For the text-containing cell, return its midpoint in (x, y) coordinate format. 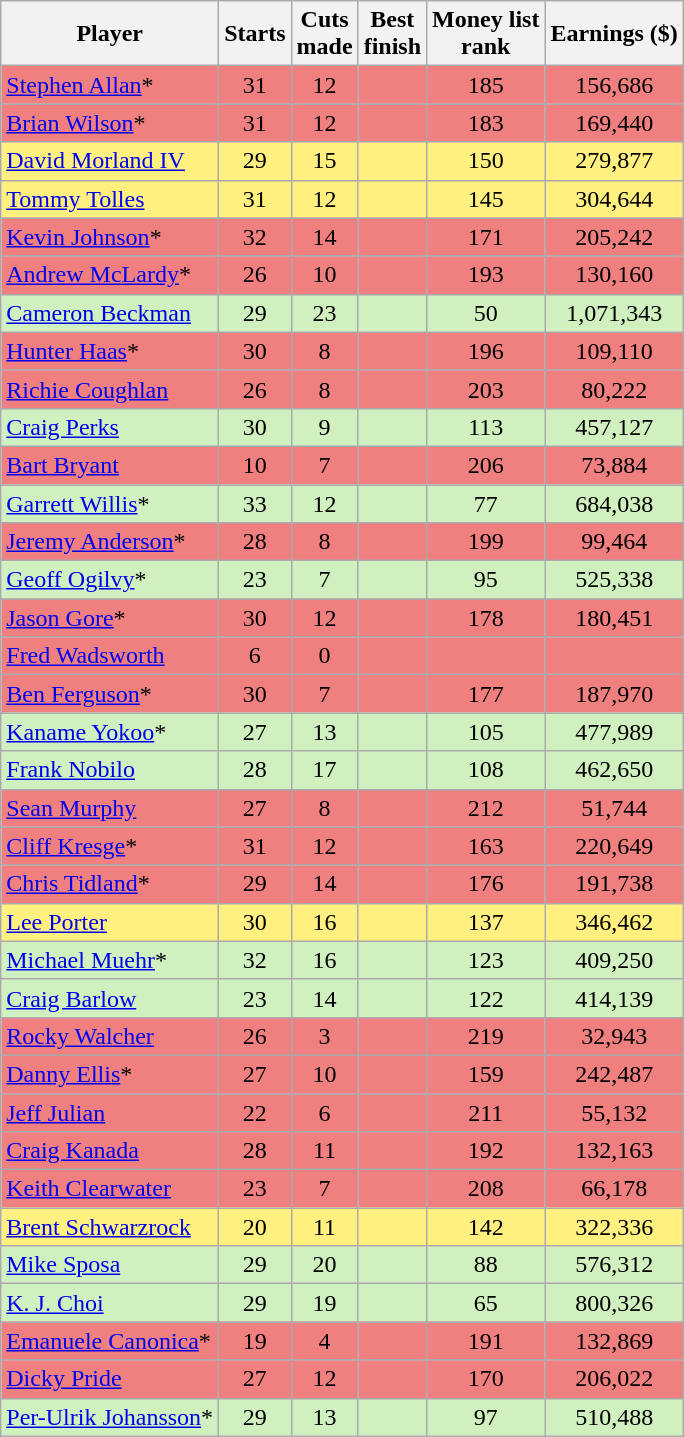
Stephen Allan* (110, 85)
0 (324, 656)
122 (486, 998)
170 (486, 1379)
206 (486, 465)
219 (486, 1036)
Cliff Kresge* (110, 846)
684,038 (614, 503)
145 (486, 199)
185 (486, 85)
191 (486, 1341)
322,336 (614, 1227)
525,338 (614, 580)
Cameron Beckman (110, 313)
4 (324, 1341)
Earnings ($) (614, 34)
33 (255, 503)
123 (486, 960)
457,127 (614, 427)
88 (486, 1265)
409,250 (614, 960)
Jeff Julian (110, 1113)
97 (486, 1417)
193 (486, 275)
Brent Schwarzrock (110, 1227)
51,744 (614, 808)
414,139 (614, 998)
17 (324, 770)
576,312 (614, 1265)
113 (486, 427)
1,071,343 (614, 313)
279,877 (614, 161)
Kaname Yokoo* (110, 732)
Player (110, 34)
187,970 (614, 694)
178 (486, 618)
Craig Perks (110, 427)
Bestfinish (392, 34)
Emanuele Canonica* (110, 1341)
205,242 (614, 237)
Fred Wadsworth (110, 656)
Hunter Haas* (110, 351)
22 (255, 1113)
Danny Ellis* (110, 1074)
Rocky Walcher (110, 1036)
15 (324, 161)
800,326 (614, 1303)
192 (486, 1151)
Lee Porter (110, 922)
3 (324, 1036)
142 (486, 1227)
212 (486, 808)
132,163 (614, 1151)
Dicky Pride (110, 1379)
9 (324, 427)
Tommy Tolles (110, 199)
Craig Barlow (110, 998)
196 (486, 351)
Starts (255, 34)
Cutsmade (324, 34)
Andrew McLardy* (110, 275)
65 (486, 1303)
73,884 (614, 465)
206,022 (614, 1379)
Michael Muehr* (110, 960)
159 (486, 1074)
Keith Clearwater (110, 1189)
477,989 (614, 732)
Craig Kanada (110, 1151)
Brian Wilson* (110, 123)
199 (486, 542)
183 (486, 123)
208 (486, 1189)
203 (486, 389)
Ben Ferguson* (110, 694)
109,110 (614, 351)
99,464 (614, 542)
171 (486, 237)
105 (486, 732)
David Morland IV (110, 161)
Geoff Ogilvy* (110, 580)
242,487 (614, 1074)
77 (486, 503)
156,686 (614, 85)
191,738 (614, 884)
346,462 (614, 922)
304,644 (614, 199)
Money listrank (486, 34)
132,869 (614, 1341)
150 (486, 161)
50 (486, 313)
Frank Nobilo (110, 770)
Sean Murphy (110, 808)
55,132 (614, 1113)
Mike Sposa (110, 1265)
130,160 (614, 275)
462,650 (614, 770)
177 (486, 694)
Kevin Johnson* (110, 237)
180,451 (614, 618)
32,943 (614, 1036)
163 (486, 846)
137 (486, 922)
Chris Tidland* (110, 884)
66,178 (614, 1189)
Jason Gore* (110, 618)
Bart Bryant (110, 465)
Garrett Willis* (110, 503)
108 (486, 770)
220,649 (614, 846)
95 (486, 580)
Richie Coughlan (110, 389)
169,440 (614, 123)
176 (486, 884)
Jeremy Anderson* (110, 542)
80,222 (614, 389)
Per-Ulrik Johansson* (110, 1417)
K. J. Choi (110, 1303)
510,488 (614, 1417)
211 (486, 1113)
